Determine the [X, Y] coordinate at the center of the cell enclosing the given text.  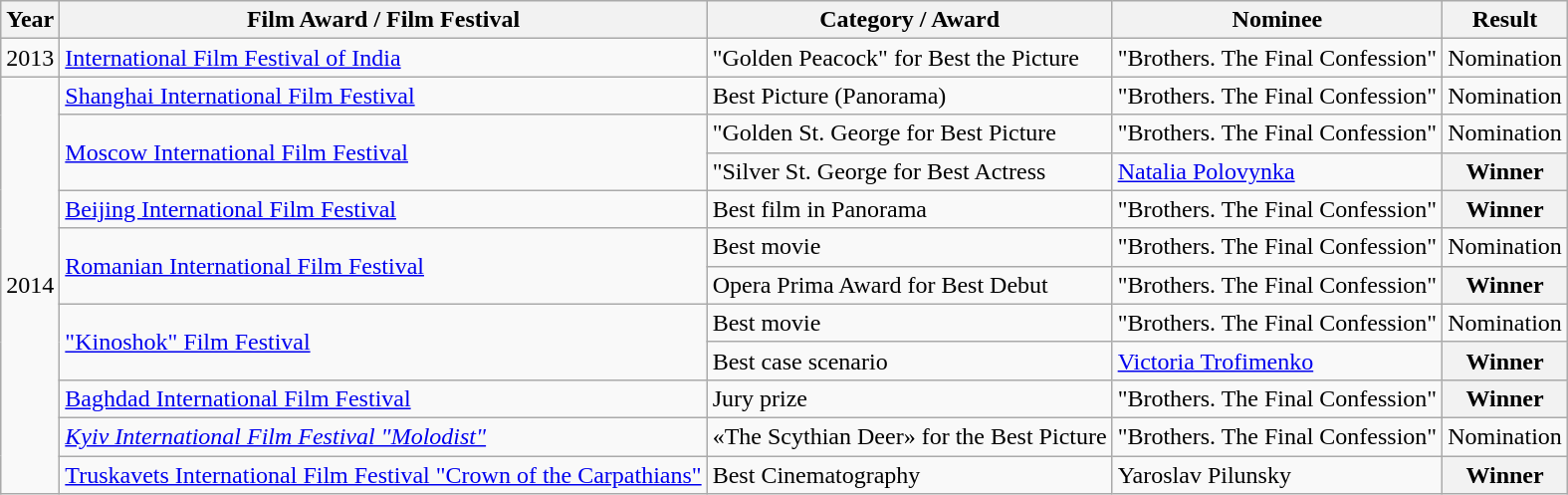
Best Picture (Panorama) [910, 96]
Nominee [1277, 20]
"Golden St. George for Best Picture [910, 133]
2014 [30, 285]
Jury prize [910, 398]
Film Award / Film Festival [383, 20]
Baghdad International Film Festival [383, 398]
International Film Festival of India [383, 58]
Result [1505, 20]
Natalia Polovynka [1277, 171]
"Kinoshok" Film Festival [383, 342]
Romanian International Film Festival [383, 266]
Opera Prima Award for Best Debut [910, 285]
Kyiv International Film Festival "Molodist" [383, 436]
Yaroslav Pilunsky [1277, 475]
Truskavets International Film Festival "Crown of the Carpathians" [383, 475]
Best case scenario [910, 361]
«The Scythian Deer» for the Best Picture [910, 436]
Moscow International Film Festival [383, 152]
Year [30, 20]
Shanghai International Film Festival [383, 96]
"Silver St. George for Best Actress [910, 171]
Best Cinematography [910, 475]
Victoria Trofimenko [1277, 361]
2013 [30, 58]
Beijing International Film Festival [383, 209]
Best film in Panorama [910, 209]
Category / Award [910, 20]
"Golden Peacock" for Best the Picture [910, 58]
